Provide the (x, y) coordinate of the cell's center where the given text is located.  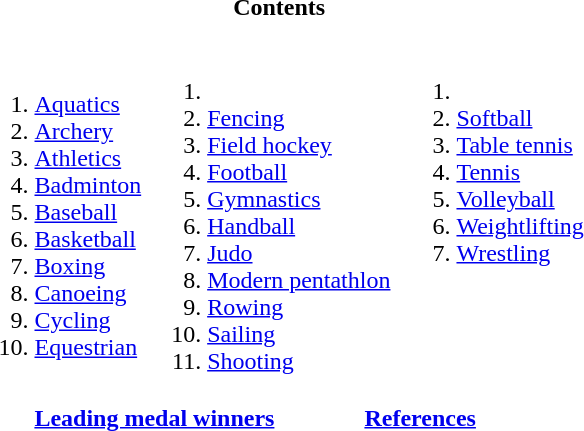
FencingField hockeyFootballGymnasticsHandballJudoModern pentathlonRowingSailingShooting (269, 212)
